Pinpoint the cell where the given text exists, returning its [x, y] midpoint coordinate. 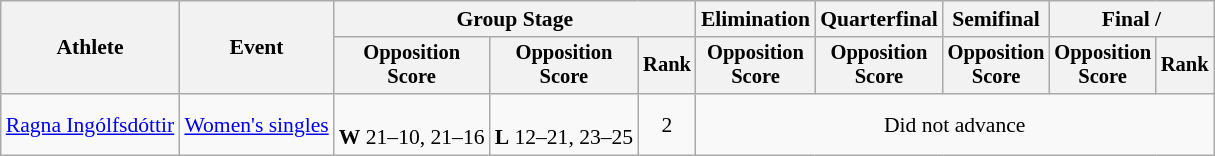
Final / [1131, 19]
Did not advance [955, 124]
Athlete [90, 48]
Ragna Ingólfsdóttir [90, 124]
L 12–21, 23–25 [564, 124]
Group Stage [515, 19]
Quarterfinal [879, 19]
W 21–10, 21–16 [412, 124]
Women's singles [256, 124]
Semifinal [996, 19]
Elimination [756, 19]
Event [256, 48]
2 [667, 124]
